Identify which cell holds the provided text, then report its [X, Y] central coordinate. 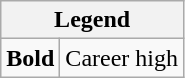
Bold [30, 58]
Career high [122, 58]
Legend [92, 20]
